Output the (X, Y) coordinate of the center of the cell containing the given text.  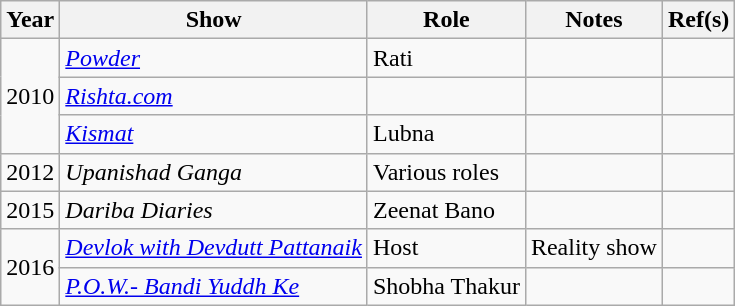
Notes (594, 20)
2016 (30, 267)
Various roles (446, 172)
P.O.W.- Bandi Yuddh Ke (214, 286)
Host (446, 248)
Devlok with Devdutt Pattanaik (214, 248)
Role (446, 20)
Kismat (214, 134)
2010 (30, 96)
2012 (30, 172)
Dariba Diaries (214, 210)
Shobha Thakur (446, 286)
Upanishad Ganga (214, 172)
Rishta.com (214, 96)
Zeenat Bano (446, 210)
Lubna (446, 134)
Powder (214, 58)
Year (30, 20)
Show (214, 20)
Reality show (594, 248)
Ref(s) (698, 20)
Rati (446, 58)
2015 (30, 210)
